Identify which cell holds the provided text, then report its (X, Y) central coordinate. 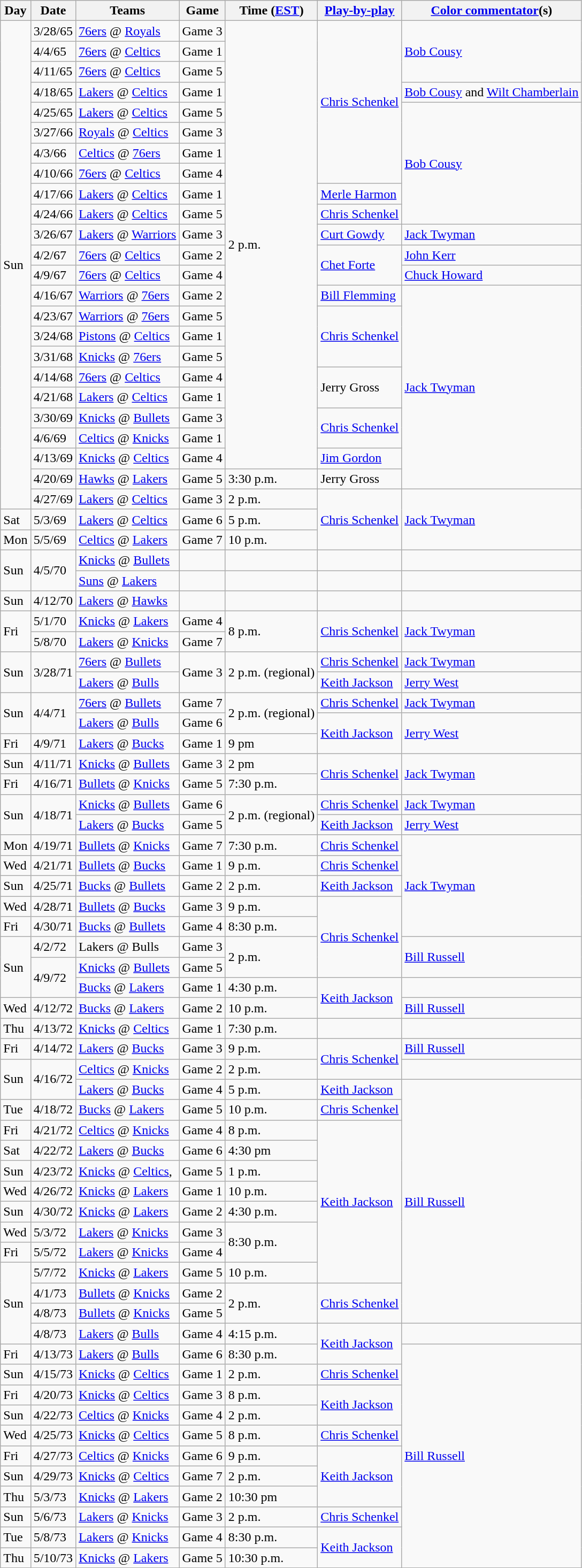
4/18/71 (53, 814)
4/9/71 (53, 743)
4/22/72 (53, 1150)
4/17/66 (53, 194)
Chet Forte (359, 265)
Jim Gordon (359, 458)
5/10/73 (53, 1558)
2 pm (271, 764)
3/24/68 (53, 336)
4/2/67 (53, 255)
Merle Harmon (359, 194)
4/29/73 (53, 1476)
4/21/71 (53, 865)
4/13/72 (53, 1028)
Bill Flemming (359, 296)
4/21/72 (53, 1130)
76ers @ Royals (127, 31)
4/12/72 (53, 1008)
4/27/73 (53, 1456)
4/2/72 (53, 947)
4/25/71 (53, 886)
4/3/66 (53, 153)
4/11/65 (53, 72)
Pistons @ Celtics (127, 336)
Curt Gowdy (359, 234)
4/12/70 (53, 601)
4/22/73 (53, 1415)
4/4/71 (53, 713)
5/6/73 (53, 1517)
5/5/69 (53, 540)
3/27/66 (53, 133)
10:30 pm (271, 1496)
Suns @ Lakers (127, 580)
4/4/65 (53, 51)
4/25/73 (53, 1435)
4/11/71 (53, 764)
3/28/65 (53, 31)
Teams (127, 11)
4/20/69 (53, 479)
4/16/71 (53, 784)
4/14/68 (53, 377)
4/15/73 (53, 1374)
4/1/73 (53, 1293)
4/23/72 (53, 1171)
Bob Cousy and Wilt Chamberlain (492, 92)
4/24/66 (53, 214)
4:30 pm (271, 1150)
4/6/69 (53, 438)
Lakers @ Warriors (127, 234)
9 pm (271, 743)
4/16/67 (53, 296)
4/14/72 (53, 1049)
5/1/70 (53, 621)
10:30 p.m. (271, 1558)
4:15 p.m. (271, 1334)
4/9/72 (53, 978)
Day (16, 11)
4/30/71 (53, 927)
Chuck Howard (492, 275)
Lakers @ Hawks (127, 601)
5/5/72 (53, 1252)
5/8/70 (53, 642)
4/28/71 (53, 906)
3/31/68 (53, 357)
3:30 p.m. (271, 479)
4/26/72 (53, 1191)
4/21/68 (53, 397)
5/3/73 (53, 1496)
4/18/72 (53, 1110)
Color commentator(s) (492, 11)
Date (53, 11)
4/23/67 (53, 316)
4/18/65 (53, 92)
5/3/69 (53, 519)
4/13/73 (53, 1354)
5/3/72 (53, 1232)
Celtics @ Lakers (127, 540)
4/25/65 (53, 112)
3/26/67 (53, 234)
1 p.m. (271, 1171)
Knicks @ Celtics, (127, 1171)
3/28/71 (53, 672)
4/30/72 (53, 1211)
Celtics @ 76ers (127, 153)
3/30/69 (53, 418)
Time (EST) (271, 11)
4/16/72 (53, 1079)
4/5/70 (53, 570)
5/7/72 (53, 1273)
4/13/69 (53, 458)
5/8/73 (53, 1537)
Game (202, 11)
Play-by-play (359, 11)
4/27/69 (53, 499)
4/10/66 (53, 173)
Hawks @ Lakers (127, 479)
4/20/73 (53, 1395)
John Kerr (492, 255)
Knicks @ 76ers (127, 357)
4/9/67 (53, 275)
4/19/71 (53, 845)
Royals @ Celtics (127, 133)
